Determine the [x, y] coordinate at the center of the cell enclosing the given text.  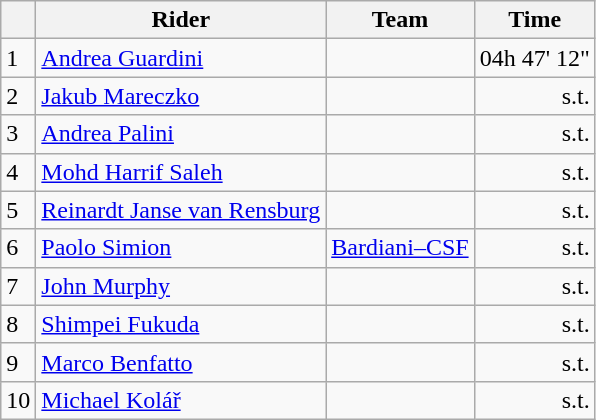
Marco Benfatto [181, 362]
9 [18, 362]
Time [534, 20]
6 [18, 248]
04h 47' 12" [534, 58]
John Murphy [181, 286]
Paolo Simion [181, 248]
2 [18, 96]
Reinardt Janse van Rensburg [181, 210]
Mohd Harrif Saleh [181, 172]
Michael Kolář [181, 400]
Team [400, 20]
Jakub Mareczko [181, 96]
7 [18, 286]
Andrea Palini [181, 134]
5 [18, 210]
3 [18, 134]
Shimpei Fukuda [181, 324]
8 [18, 324]
4 [18, 172]
10 [18, 400]
Andrea Guardini [181, 58]
1 [18, 58]
Bardiani–CSF [400, 248]
Rider [181, 20]
